Return the [x, y] coordinate for the center point of the cell that contains the specified text.  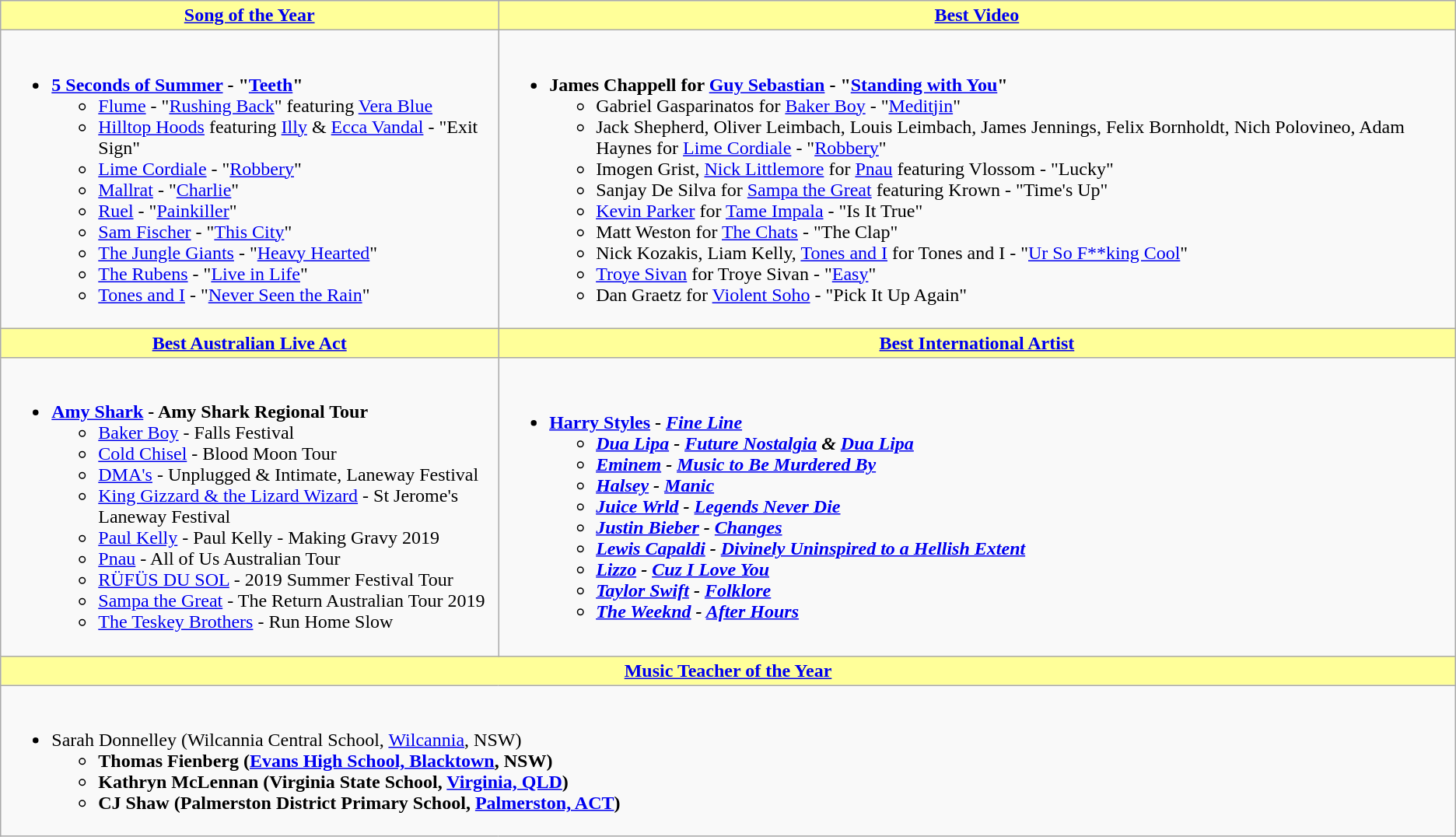
Best Australian Live Act [250, 343]
Song of the Year [250, 16]
Best International Artist [977, 343]
Best Video [977, 16]
Music Teacher of the Year [728, 671]
